Output the (x, y) coordinate of the center of the cell containing the given text.  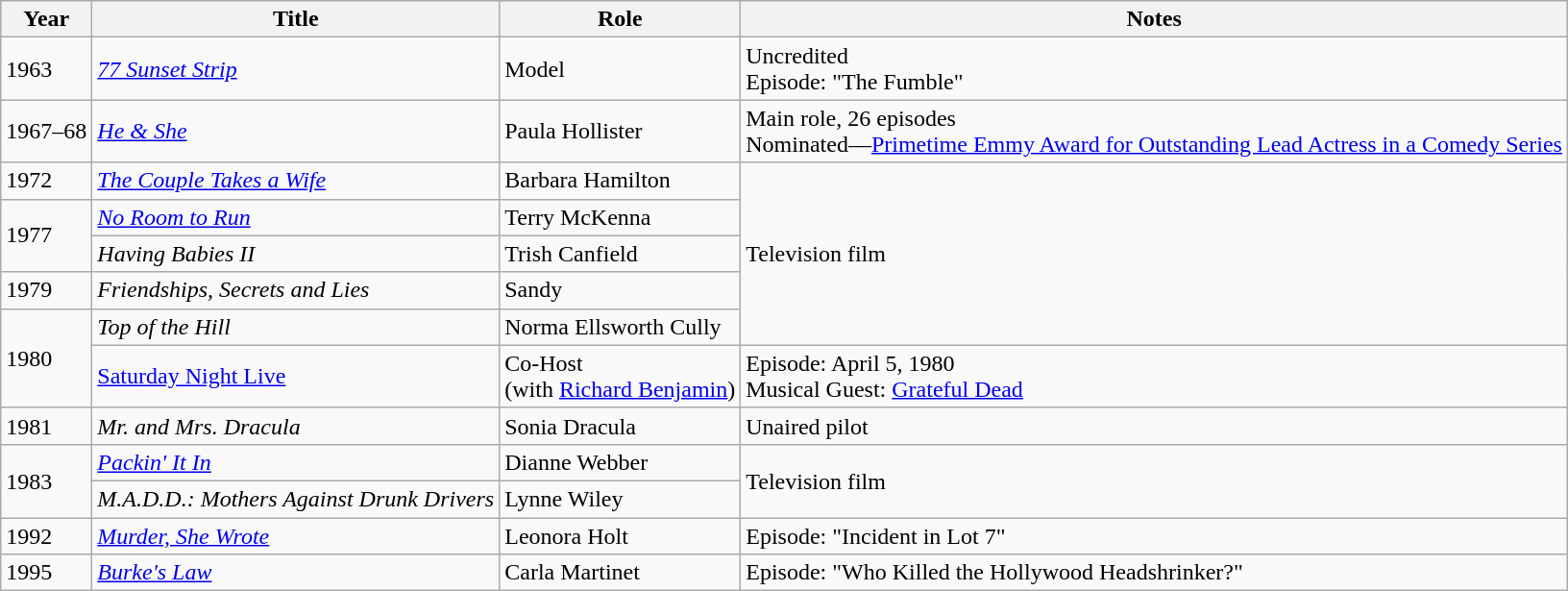
UncreditedEpisode: "The Fumble" (1155, 69)
Packin' It In (296, 462)
Unaired pilot (1155, 426)
Title (296, 19)
Episode: "Who Killed the Hollywood Headshrinker?" (1155, 573)
Murder, She Wrote (296, 535)
1977 (46, 235)
Trish Canfield (621, 254)
Main role, 26 episodesNominated—Primetime Emmy Award for Outstanding Lead Actress in a Comedy Series (1155, 131)
Year (46, 19)
Barbara Hamilton (621, 181)
Co-Host(with Richard Benjamin) (621, 377)
1972 (46, 181)
1983 (46, 480)
Lynne Wiley (621, 499)
No Room to Run (296, 217)
Model (621, 69)
1995 (46, 573)
Sandy (621, 290)
Sonia Dracula (621, 426)
Mr. and Mrs. Dracula (296, 426)
Dianne Webber (621, 462)
1980 (46, 357)
Role (621, 19)
1979 (46, 290)
The Couple Takes a Wife (296, 181)
Notes (1155, 19)
77 Sunset Strip (296, 69)
Paula Hollister (621, 131)
Episode: April 5, 1980Musical Guest: Grateful Dead (1155, 377)
1963 (46, 69)
Norma Ellsworth Cully (621, 327)
Terry McKenna (621, 217)
Saturday Night Live (296, 377)
Carla Martinet (621, 573)
Having Babies II (296, 254)
1981 (46, 426)
Leonora Holt (621, 535)
Top of the Hill (296, 327)
Burke's Law (296, 573)
M.A.D.D.: Mothers Against Drunk Drivers (296, 499)
He & She (296, 131)
1992 (46, 535)
Friendships, Secrets and Lies (296, 290)
1967–68 (46, 131)
Episode: "Incident in Lot 7" (1155, 535)
